Output the (x, y) coordinate of the center of the cell containing the given text.  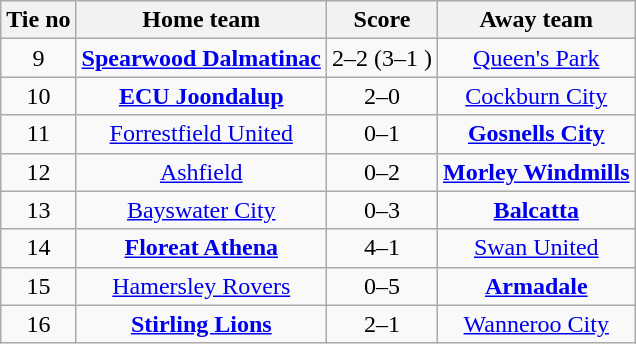
Armadale (537, 286)
ECU Joondalup (201, 96)
Balcatta (537, 210)
Gosnells City (537, 134)
Wanneroo City (537, 324)
Cockburn City (537, 96)
Tie no (38, 20)
Morley Windmills (537, 172)
Bayswater City (201, 210)
Ashfield (201, 172)
Away team (537, 20)
9 (38, 58)
Home team (201, 20)
10 (38, 96)
Floreat Athena (201, 248)
14 (38, 248)
Hamersley Rovers (201, 286)
2–2 (3–1 ) (382, 58)
Score (382, 20)
Queen's Park (537, 58)
2–1 (382, 324)
0–2 (382, 172)
12 (38, 172)
13 (38, 210)
15 (38, 286)
Forrestfield United (201, 134)
4–1 (382, 248)
16 (38, 324)
0–5 (382, 286)
11 (38, 134)
0–1 (382, 134)
Swan United (537, 248)
2–0 (382, 96)
Spearwood Dalmatinac (201, 58)
Stirling Lions (201, 324)
0–3 (382, 210)
